Find where the given text appears and provide that cell's center as [x, y] coordinate. 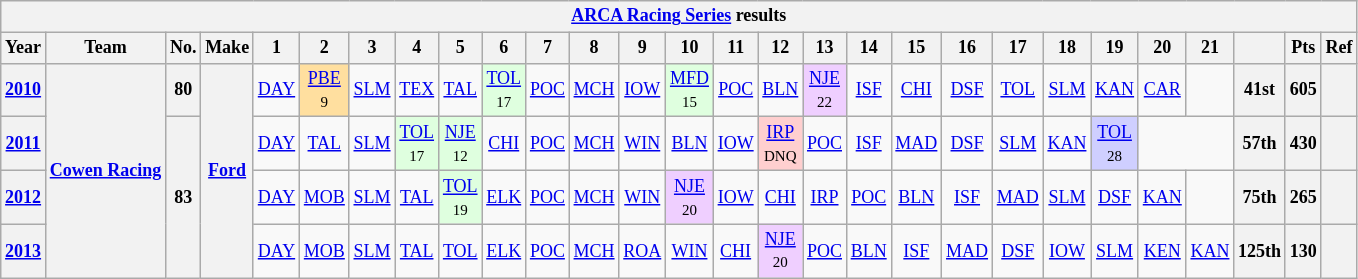
18 [1067, 48]
10 [690, 48]
7 [548, 48]
IRPDNQ [780, 144]
IRP [825, 197]
75th [1260, 197]
Ford [228, 170]
4 [417, 48]
83 [184, 198]
3 [372, 48]
17 [1018, 48]
2010 [24, 90]
20 [1162, 48]
2013 [24, 251]
TOL28 [1115, 144]
265 [1303, 197]
Make [228, 48]
12 [780, 48]
Cowen Racing [105, 170]
15 [916, 48]
Ref [1339, 48]
MFD15 [690, 90]
TOL19 [460, 197]
1 [276, 48]
No. [184, 48]
2011 [24, 144]
ROA [642, 251]
Pts [1303, 48]
41st [1260, 90]
CAR [1162, 90]
Team [105, 48]
14 [868, 48]
430 [1303, 144]
NJE12 [460, 144]
8 [594, 48]
57th [1260, 144]
130 [1303, 251]
2012 [24, 197]
21 [1210, 48]
19 [1115, 48]
5 [460, 48]
6 [504, 48]
13 [825, 48]
125th [1260, 251]
16 [968, 48]
2 [324, 48]
9 [642, 48]
11 [736, 48]
80 [184, 90]
ARCA Racing Series results [679, 16]
PBE9 [324, 90]
605 [1303, 90]
Year [24, 48]
KEN [1162, 251]
NJE22 [825, 90]
TEX [417, 90]
